Find where the given text appears and provide that cell's center as (x, y) coordinate. 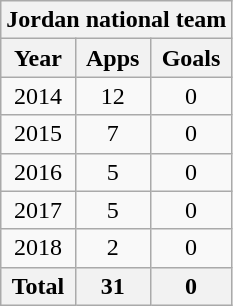
7 (112, 134)
Jordan national team (116, 20)
2015 (38, 134)
2014 (38, 96)
Goals (191, 58)
2018 (38, 248)
2016 (38, 172)
12 (112, 96)
2 (112, 248)
Total (38, 286)
Year (38, 58)
31 (112, 286)
2017 (38, 210)
Apps (112, 58)
